Extract the (x, y) coordinate from the center of the cell holding the provided text.  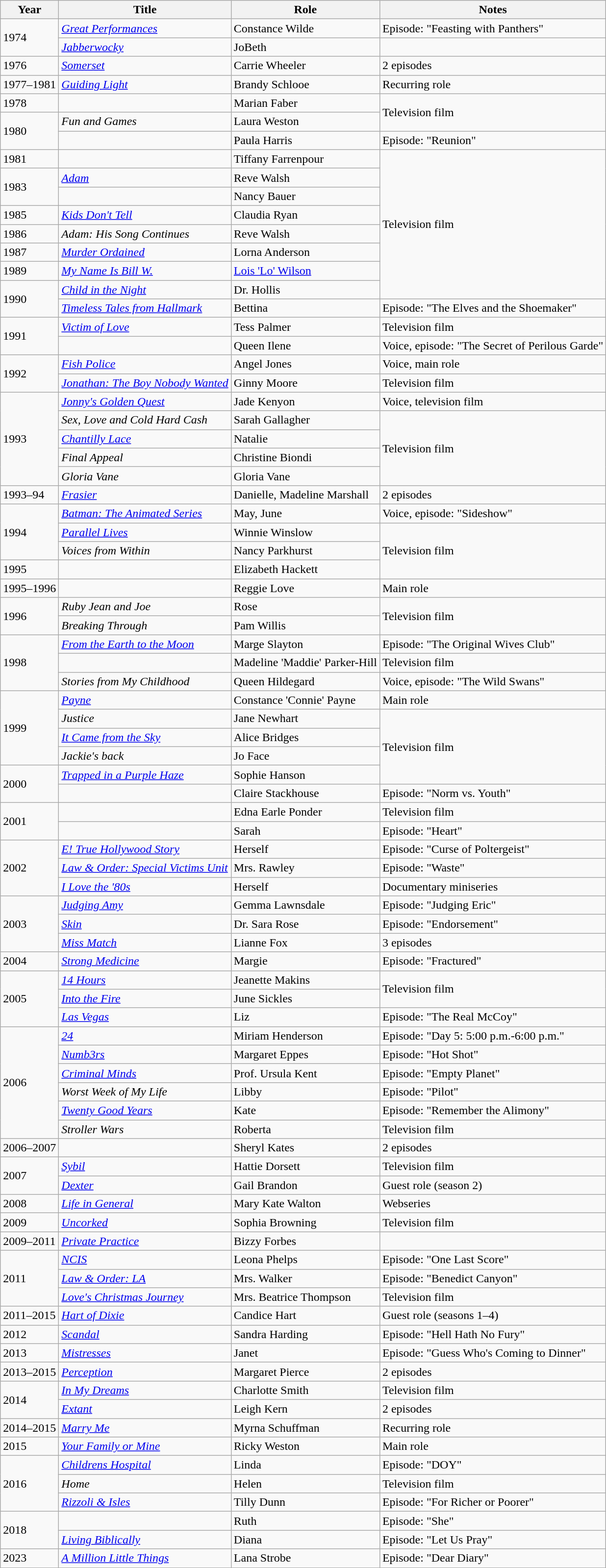
2000 (29, 784)
Notes (492, 10)
Sex, Love and Cold Hard Cash (145, 420)
NCIS (145, 1260)
Guest role (seasons 1–4) (492, 1316)
Leona Phelps (305, 1260)
Janet (305, 1353)
Mrs. Beatrice Thompson (305, 1297)
Las Vegas (145, 1017)
2013–2015 (29, 1371)
Timeless Tales from Hallmark (145, 308)
May, June (305, 513)
Lianne Fox (305, 943)
24 (145, 1036)
Home (145, 1484)
Sarah (305, 831)
Natalie (305, 439)
Episode: "DOY" (492, 1465)
1995–1996 (29, 588)
Episode: "Norm vs. Youth" (492, 793)
Episode: "She" (492, 1521)
Episode: "Day 5: 5:00 p.m.-6:00 p.m." (492, 1036)
1980 (29, 131)
Brandy Schlooe (305, 84)
Leigh Kern (305, 1409)
Judging Amy (145, 905)
Episode: "Remember the Alimony" (492, 1110)
Voice, episode: "The Secret of Perilous Garde" (492, 346)
Kids Don't Tell (145, 215)
Linda (305, 1465)
Nancy Bauer (305, 196)
Reggie Love (305, 588)
Voice, episode: "The Wild Swans" (492, 681)
Mrs. Rawley (305, 868)
1991 (29, 336)
Year (29, 10)
2006 (29, 1082)
Voice, main role (492, 364)
1985 (29, 215)
Sophie Hanson (305, 774)
2009 (29, 1222)
2014 (29, 1399)
I Love the '80s (145, 887)
Margaret Eppes (305, 1054)
Lois 'Lo' Wilson (305, 271)
1993 (29, 439)
1993–94 (29, 495)
Rizzoli & Isles (145, 1502)
Elizabeth Hackett (305, 570)
Episode: "Pilot" (492, 1092)
Guiding Light (145, 84)
Payne (145, 700)
Constance Wilde (305, 28)
2007 (29, 1176)
Sheryl Kates (305, 1148)
Voices from Within (145, 551)
Love's Christmas Journey (145, 1297)
Edna Earle Ponder (305, 812)
Living Biblically (145, 1540)
Mistresses (145, 1353)
Episode: "Empty Planet" (492, 1073)
2011 (29, 1278)
Jackie's back (145, 756)
Kate (305, 1110)
Madeline 'Maddie' Parker-Hill (305, 663)
Justice (145, 719)
Queen Ilene (305, 346)
Voice, episode: "Sideshow" (492, 513)
1978 (29, 103)
Law & Order: Special Victims Unit (145, 868)
2015 (29, 1446)
Murder Ordained (145, 252)
A Million Little Things (145, 1558)
Strong Medicine (145, 961)
Breaking Through (145, 625)
Episode: "The Elves and the Shoemaker" (492, 308)
Ruby Jean and Joe (145, 607)
1996 (29, 616)
Charlotte Smith (305, 1390)
Claire Stackhouse (305, 793)
Queen Hildegard (305, 681)
Life in General (145, 1204)
2023 (29, 1558)
Worst Week of My Life (145, 1092)
Child in the Night (145, 290)
Marry Me (145, 1428)
Bizzy Forbes (305, 1241)
1977–1981 (29, 84)
1994 (29, 532)
My Name Is Bill W. (145, 271)
1987 (29, 252)
Alice Bridges (305, 737)
Tiffany Farrenpour (305, 159)
Dexter (145, 1185)
Ruth (305, 1521)
Voice, television film (492, 401)
Libby (305, 1092)
Skin (145, 924)
Fun and Games (145, 122)
Perception (145, 1371)
Jabberwocky (145, 47)
Chantilly Lace (145, 439)
Dr. Sara Rose (305, 924)
Twenty Good Years (145, 1110)
Christine Biondi (305, 457)
Extant (145, 1409)
2011–2015 (29, 1316)
Laura Weston (305, 122)
Jonathan: The Boy Nobody Wanted (145, 383)
Adam (145, 177)
Numb3rs (145, 1054)
Bettina (305, 308)
1992 (29, 373)
Episode: "Feasting with Panthers" (492, 28)
Dr. Hollis (305, 290)
1974 (29, 38)
Final Appeal (145, 457)
Constance 'Connie' Payne (305, 700)
June Sickles (305, 998)
Prof. Ursula Kent (305, 1073)
1989 (29, 271)
Winnie Winslow (305, 532)
Gail Brandon (305, 1185)
Jane Newhart (305, 719)
1998 (29, 663)
2004 (29, 961)
Criminal Minds (145, 1073)
Episode: "Heart" (492, 831)
2014–2015 (29, 1428)
Claudia Ryan (305, 215)
It Came from the Sky (145, 737)
Lana Strobe (305, 1558)
Private Practice (145, 1241)
Episode: "Fractured" (492, 961)
Miss Match (145, 943)
Scandal (145, 1334)
Candice Hart (305, 1316)
Jo Face (305, 756)
Episode: "Dear Diary" (492, 1558)
Adam: His Song Continues (145, 234)
Fish Police (145, 364)
In My Dreams (145, 1390)
Stroller Wars (145, 1129)
Margie (305, 961)
1976 (29, 66)
Episode: "Guess Who's Coming to Dinner" (492, 1353)
JoBeth (305, 47)
Marge Slayton (305, 644)
Your Family or Mine (145, 1446)
Episode: "Endorsement" (492, 924)
Helen (305, 1484)
1995 (29, 570)
2012 (29, 1334)
Episode: "Reunion" (492, 140)
Sybil (145, 1167)
Ginny Moore (305, 383)
Episode: "One Last Score" (492, 1260)
2016 (29, 1484)
Childrens Hospital (145, 1465)
3 episodes (492, 943)
Margaret Pierce (305, 1371)
2009–2011 (29, 1241)
Episode: "The Original Wives Club" (492, 644)
Uncorked (145, 1222)
Title (145, 10)
1983 (29, 187)
Hattie Dorsett (305, 1167)
Miriam Henderson (305, 1036)
Episode: "Hell Hath No Fury" (492, 1334)
Myrna Schuffman (305, 1428)
Trapped in a Purple Haze (145, 774)
Angel Jones (305, 364)
Mrs. Walker (305, 1278)
Episode: "Let Us Pray" (492, 1540)
2003 (29, 924)
Marian Faber (305, 103)
Role (305, 10)
Jeanette Makins (305, 980)
1981 (29, 159)
Guest role (season 2) (492, 1185)
2002 (29, 868)
Stories from My Childhood (145, 681)
Lorna Anderson (305, 252)
2005 (29, 998)
1986 (29, 234)
Sarah Gallagher (305, 420)
Jonny's Golden Quest (145, 401)
Episode: "Curse of Poltergeist" (492, 849)
2018 (29, 1530)
Mary Kate Walton (305, 1204)
Carrie Wheeler (305, 66)
Law & Order: LA (145, 1278)
Jade Kenyon (305, 401)
Webseries (492, 1204)
Hart of Dixie (145, 1316)
Rose (305, 607)
Episode: "Hot Shot" (492, 1054)
Sophia Browning (305, 1222)
Tilly Dunn (305, 1502)
Frasier (145, 495)
Episode: "For Richer or Poorer" (492, 1502)
Paula Harris (305, 140)
Somerset (145, 66)
Gemma Lawnsdale (305, 905)
Episode: "The Real McCoy" (492, 1017)
Episode: "Waste" (492, 868)
Ricky Weston (305, 1446)
2001 (29, 821)
2006–2007 (29, 1148)
E! True Hollywood Story (145, 849)
2008 (29, 1204)
Victim of Love (145, 327)
Batman: The Animated Series (145, 513)
1999 (29, 728)
Danielle, Madeline Marshall (305, 495)
Great Performances (145, 28)
Tess Palmer (305, 327)
From the Earth to the Moon (145, 644)
Pam Willis (305, 625)
14 Hours (145, 980)
1990 (29, 299)
Parallel Lives (145, 532)
Diana (305, 1540)
Episode: "Judging Eric" (492, 905)
Episode: "Benedict Canyon" (492, 1278)
Nancy Parkhurst (305, 551)
Into the Fire (145, 998)
Documentary miniseries (492, 887)
Liz (305, 1017)
2013 (29, 1353)
Sandra Harding (305, 1334)
Roberta (305, 1129)
